Locate the cell with the specified text and output its [x, y] center coordinate. 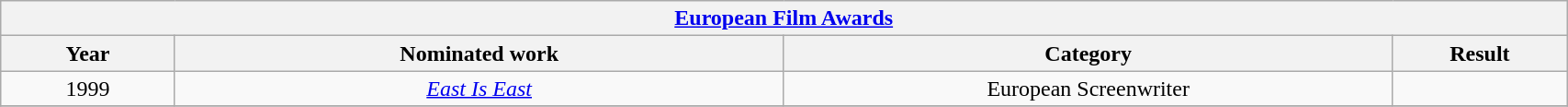
European Film Awards [784, 18]
Category [1088, 53]
East Is East [479, 89]
European Screenwriter [1088, 89]
Result [1479, 53]
Nominated work [479, 53]
Year [88, 53]
1999 [88, 89]
